Provide the [X, Y] coordinate of the cell's center where the given text is located.  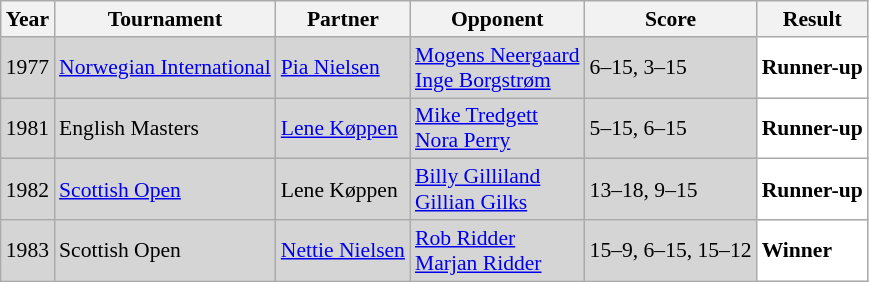
Mike Tredgett Nora Perry [498, 128]
Nettie Nielsen [343, 250]
6–15, 3–15 [671, 68]
Rob Ridder Marjan Ridder [498, 250]
Norwegian International [165, 68]
Billy Gilliland Gillian Gilks [498, 190]
15–9, 6–15, 15–12 [671, 250]
Partner [343, 19]
1977 [28, 68]
5–15, 6–15 [671, 128]
Tournament [165, 19]
Result [812, 19]
Opponent [498, 19]
Mogens Neergaard Inge Borgstrøm [498, 68]
Pia Nielsen [343, 68]
Score [671, 19]
Year [28, 19]
1983 [28, 250]
1981 [28, 128]
1982 [28, 190]
Winner [812, 250]
English Masters [165, 128]
13–18, 9–15 [671, 190]
